Pinpoint the cell where the given text exists, returning its (X, Y) midpoint coordinate. 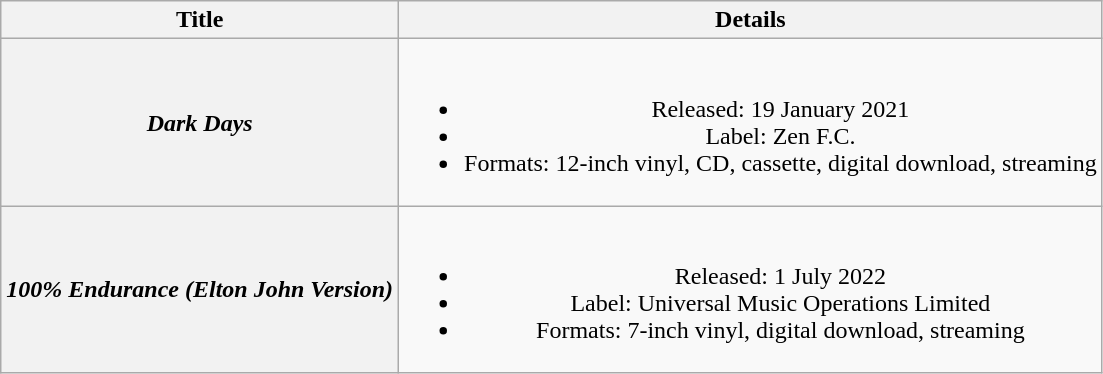
Released: 19 January 2021Label: Zen F.C.Formats: 12-inch vinyl, CD, cassette, digital download, streaming (751, 122)
Details (751, 20)
Released: 1 July 2022Label: Universal Music Operations LimitedFormats: 7-inch vinyl, digital download, streaming (751, 290)
Dark Days (200, 122)
100% Endurance (Elton John Version) (200, 290)
Title (200, 20)
